Identify which cell holds the provided text, then report its [x, y] central coordinate. 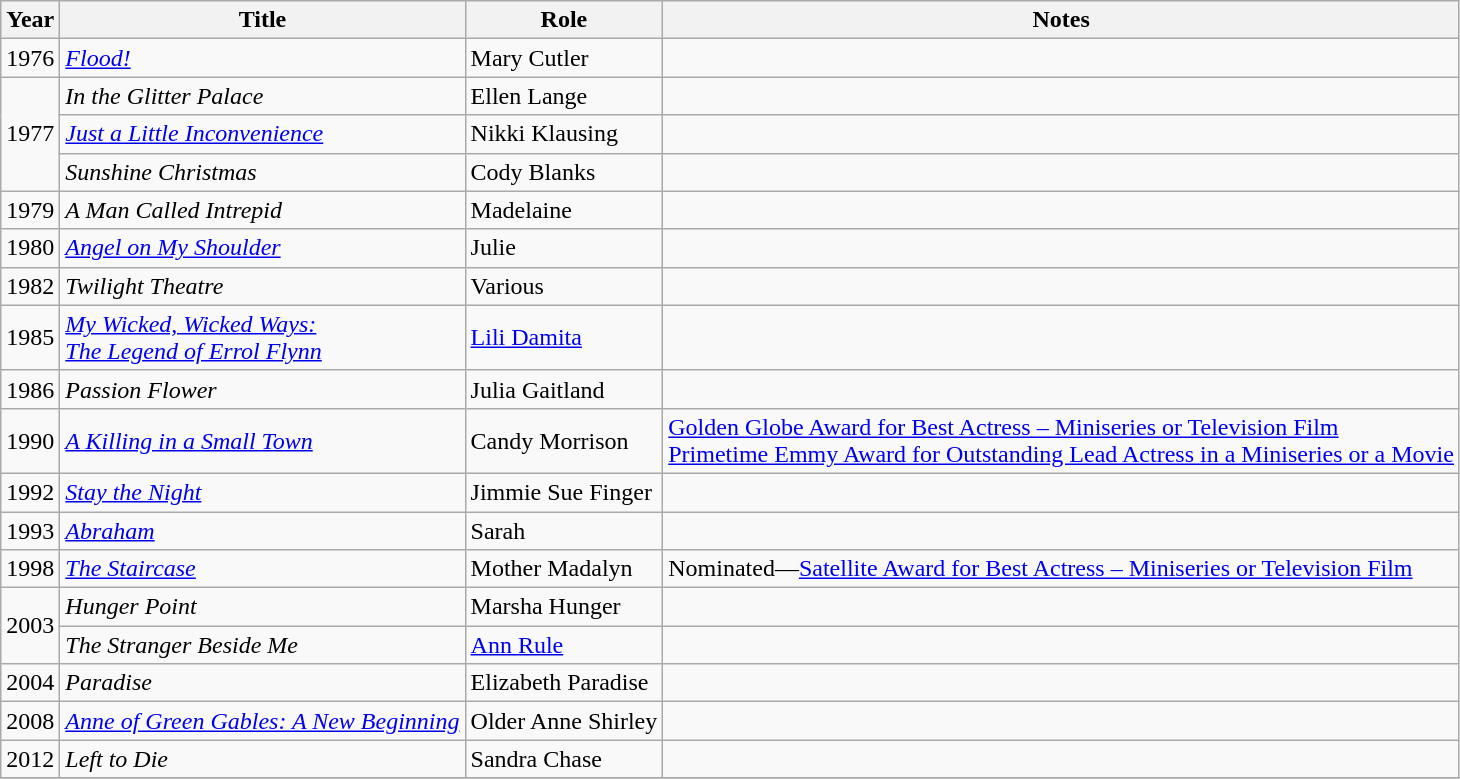
Sunshine Christmas [262, 172]
Angel on My Shoulder [262, 248]
Hunger Point [262, 607]
1976 [30, 58]
Julie [564, 248]
A Man Called Intrepid [262, 210]
Title [262, 20]
Ann Rule [564, 645]
Mary Cutler [564, 58]
Anne of Green Gables: A New Beginning [262, 721]
Year [30, 20]
Abraham [262, 531]
2008 [30, 721]
A Killing in a Small Town [262, 440]
Golden Globe Award for Best Actress – Miniseries or Television FilmPrimetime Emmy Award for Outstanding Lead Actress in a Miniseries or a Movie [1062, 440]
Various [564, 286]
Role [564, 20]
1993 [30, 531]
Sandra Chase [564, 759]
1977 [30, 134]
Nominated—Satellite Award for Best Actress – Miniseries or Television Film [1062, 569]
1998 [30, 569]
Marsha Hunger [564, 607]
Twilight Theatre [262, 286]
1985 [30, 338]
Jimmie Sue Finger [564, 492]
Mother Madalyn [564, 569]
Lili Damita [564, 338]
Candy Morrison [564, 440]
Notes [1062, 20]
Flood! [262, 58]
Passion Flower [262, 389]
Left to Die [262, 759]
1992 [30, 492]
Sarah [564, 531]
In the Glitter Palace [262, 96]
The Stranger Beside Me [262, 645]
My Wicked, Wicked Ways:The Legend of Errol Flynn [262, 338]
Madelaine [564, 210]
1986 [30, 389]
1980 [30, 248]
Julia Gaitland [564, 389]
2004 [30, 683]
Older Anne Shirley [564, 721]
1979 [30, 210]
The Staircase [262, 569]
Stay the Night [262, 492]
2003 [30, 626]
Ellen Lange [564, 96]
2012 [30, 759]
Elizabeth Paradise [564, 683]
Paradise [262, 683]
Nikki Klausing [564, 134]
1990 [30, 440]
Cody Blanks [564, 172]
1982 [30, 286]
Just a Little Inconvenience [262, 134]
